Pinpoint the cell where the given text exists, returning its [x, y] midpoint coordinate. 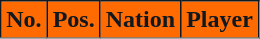
Nation [140, 20]
Pos. [74, 20]
No. [24, 20]
Player [220, 20]
